Extract the [X, Y] coordinate from the center of the cell holding the provided text.  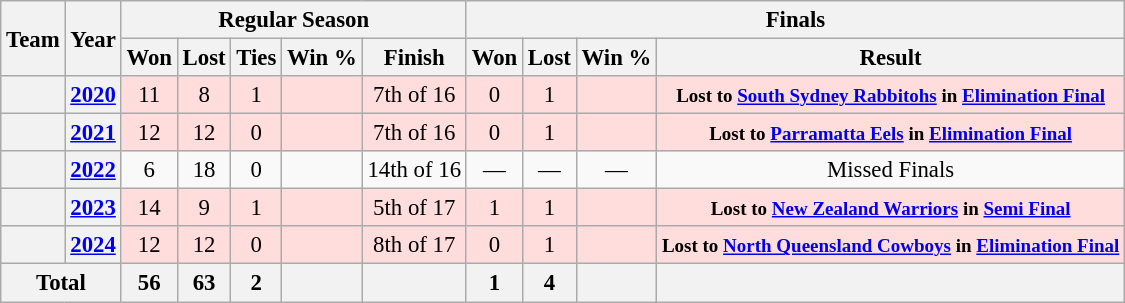
14 [149, 208]
2024 [93, 245]
8th of 17 [414, 245]
Finish [414, 58]
Lost to South Sydney Rabbitohs in Elimination Final [891, 95]
Result [891, 58]
14th of 16 [414, 170]
2021 [93, 133]
56 [149, 283]
Finals [795, 20]
2 [256, 283]
9 [204, 208]
63 [204, 283]
4 [550, 283]
Missed Finals [891, 170]
Year [93, 38]
18 [204, 170]
Team [33, 38]
Lost to Parramatta Eels in Elimination Final [891, 133]
2023 [93, 208]
5th of 17 [414, 208]
Regular Season [294, 20]
2022 [93, 170]
8 [204, 95]
Lost to New Zealand Warriors in Semi Final [891, 208]
Total [61, 283]
Ties [256, 58]
2020 [93, 95]
11 [149, 95]
Lost to North Queensland Cowboys in Elimination Final [891, 245]
6 [149, 170]
